Pinpoint the cell where the given text exists, returning its (X, Y) midpoint coordinate. 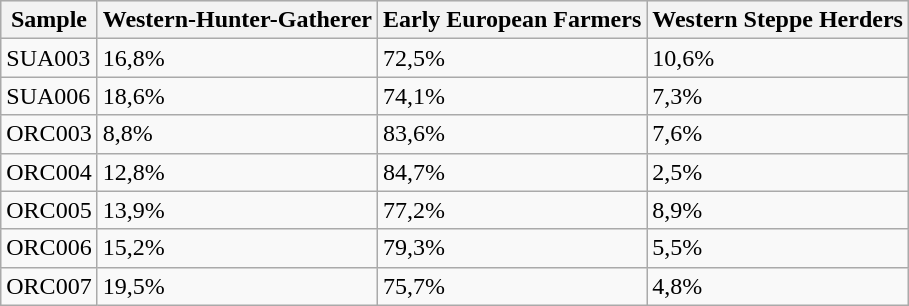
Sample (49, 20)
Western Steppe Herders (778, 20)
79,3% (512, 248)
19,5% (237, 286)
12,8% (237, 172)
8,9% (778, 210)
ORC006 (49, 248)
SUA003 (49, 58)
74,1% (512, 96)
ORC005 (49, 210)
7,6% (778, 134)
Western-Hunter-Gatherer (237, 20)
ORC003 (49, 134)
15,2% (237, 248)
13,9% (237, 210)
18,6% (237, 96)
7,3% (778, 96)
Early European Farmers (512, 20)
75,7% (512, 286)
16,8% (237, 58)
83,6% (512, 134)
72,5% (512, 58)
5,5% (778, 248)
77,2% (512, 210)
84,7% (512, 172)
ORC004 (49, 172)
8,8% (237, 134)
ORC007 (49, 286)
10,6% (778, 58)
SUA006 (49, 96)
4,8% (778, 286)
2,5% (778, 172)
